Pinpoint the cell where the given text exists, returning its [X, Y] midpoint coordinate. 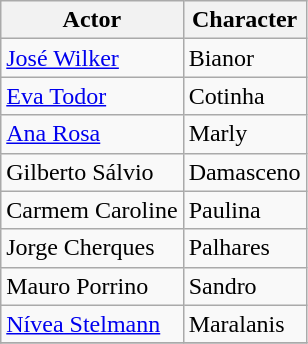
Gilberto Sálvio [92, 172]
Character [244, 20]
Paulina [244, 210]
Palhares [244, 248]
Cotinha [244, 96]
Maralanis [244, 324]
Damasceno [244, 172]
Actor [92, 20]
Bianor [244, 58]
Carmem Caroline [92, 210]
Ana Rosa [92, 134]
Jorge Cherques [92, 248]
Nívea Stelmann [92, 324]
Mauro Porrino [92, 286]
Marly [244, 134]
Eva Todor [92, 96]
Sandro [244, 286]
José Wilker [92, 58]
